Find where the given text appears and provide that cell's center as [x, y] coordinate. 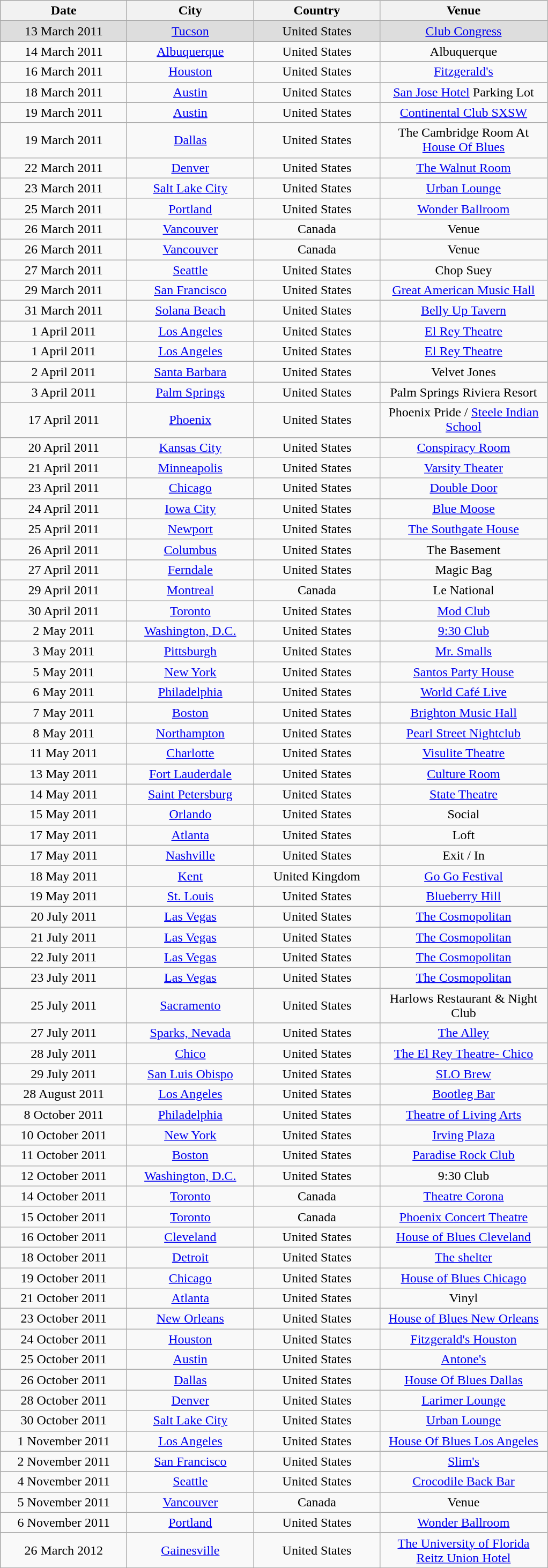
Nashville [190, 855]
4 November 2011 [64, 1482]
United Kingdom [317, 876]
22 March 2011 [64, 168]
San Luis Obispo [190, 1074]
30 October 2011 [64, 1421]
Iowa City [190, 509]
The Cambridge Room At House Of Blues [463, 140]
Antone's [463, 1360]
Palm Springs Riviera Resort [463, 392]
6 May 2011 [64, 692]
12 October 2011 [64, 1176]
20 July 2011 [64, 916]
Fort Lauderdale [190, 774]
24 October 2011 [64, 1339]
14 May 2011 [64, 794]
Belly Up Tavern [463, 311]
Charlotte [190, 753]
San Jose Hotel Parking Lot [463, 92]
Phoenix Concert Theatre [463, 1216]
19 May 2011 [64, 896]
Slim's [463, 1461]
23 October 2011 [64, 1319]
Chop Suey [463, 270]
Social [463, 815]
27 April 2011 [64, 570]
Theatre of Living Arts [463, 1115]
15 May 2011 [64, 815]
23 April 2011 [64, 488]
House of Blues New Orleans [463, 1319]
30 April 2011 [64, 610]
28 July 2011 [64, 1054]
Crocodile Back Bar [463, 1482]
8 May 2011 [64, 733]
New Orleans [190, 1319]
16 October 2011 [64, 1237]
Vinyl [463, 1298]
11 May 2011 [64, 753]
Kent [190, 876]
29 April 2011 [64, 590]
Fitzgerald's [463, 72]
25 October 2011 [64, 1360]
Fitzgerald's Houston [463, 1339]
Newport [190, 529]
14 October 2011 [64, 1196]
The University of Florida Reitz Union Hotel [463, 1550]
Sparks, Nevada [190, 1033]
Chico [190, 1054]
Palm Springs [190, 392]
Harlows Restaurant & Night Club [463, 1005]
18 October 2011 [64, 1257]
Conspiracy Room [463, 447]
Santos Party House [463, 672]
23 March 2011 [64, 188]
Santa Barbara [190, 372]
26 March 2012 [64, 1550]
Blue Moose [463, 509]
Varsity Theater [463, 468]
St. Louis [190, 896]
World Café Live [463, 692]
6 November 2011 [64, 1522]
Loft [463, 835]
Le National [463, 590]
Phoenix [190, 420]
Detroit [190, 1257]
26 April 2011 [64, 549]
Orlando [190, 815]
The El Rey Theatre- Chico [463, 1054]
Tucson [190, 31]
Gainesville [190, 1550]
Northampton [190, 733]
Theatre Corona [463, 1196]
13 March 2011 [64, 31]
21 April 2011 [64, 468]
Pearl Street Nightclub [463, 733]
Mod Club [463, 610]
18 May 2011 [64, 876]
Kansas City [190, 447]
1 November 2011 [64, 1441]
Date [64, 11]
Paradise Rock Club [463, 1155]
State Theatre [463, 794]
31 March 2011 [64, 311]
Mr. Smalls [463, 652]
26 October 2011 [64, 1380]
Go Go Festival [463, 876]
21 July 2011 [64, 937]
Phoenix Pride / Steele Indian School [463, 420]
28 August 2011 [64, 1094]
City [190, 11]
House of Blues Chicago [463, 1278]
Great American Music Hall [463, 290]
7 May 2011 [64, 713]
8 October 2011 [64, 1115]
5 May 2011 [64, 672]
The Basement [463, 549]
2 November 2011 [64, 1461]
Exit / In [463, 855]
3 May 2011 [64, 652]
Magic Bag [463, 570]
19 October 2011 [64, 1278]
22 July 2011 [64, 958]
23 July 2011 [64, 978]
28 October 2011 [64, 1400]
The shelter [463, 1257]
Pittsburgh [190, 652]
25 March 2011 [64, 208]
5 November 2011 [64, 1502]
Ferndale [190, 570]
House of Blues Cleveland [463, 1237]
Club Congress [463, 31]
SLO Brew [463, 1074]
Saint Petersburg [190, 794]
Culture Room [463, 774]
2 April 2011 [64, 372]
The Southgate House [463, 529]
10 October 2011 [64, 1135]
Sacramento [190, 1005]
Country [317, 11]
House Of Blues Los Angeles [463, 1441]
15 October 2011 [64, 1216]
Double Door [463, 488]
25 April 2011 [64, 529]
Minneapolis [190, 468]
21 October 2011 [64, 1298]
17 April 2011 [64, 420]
27 July 2011 [64, 1033]
The Walnut Room [463, 168]
14 March 2011 [64, 51]
16 March 2011 [64, 72]
Cleveland [190, 1237]
Velvet Jones [463, 372]
24 April 2011 [64, 509]
Montreal [190, 590]
Irving Plaza [463, 1135]
The Alley [463, 1033]
Blueberry Hill [463, 896]
Continental Club SXSW [463, 113]
Columbus [190, 549]
18 March 2011 [64, 92]
20 April 2011 [64, 447]
Larimer Lounge [463, 1400]
27 March 2011 [64, 270]
Visulite Theatre [463, 753]
11 October 2011 [64, 1155]
Solana Beach [190, 311]
2 May 2011 [64, 631]
29 July 2011 [64, 1074]
Brighton Music Hall [463, 713]
Bootleg Bar [463, 1094]
25 July 2011 [64, 1005]
29 March 2011 [64, 290]
House Of Blues Dallas [463, 1380]
13 May 2011 [64, 774]
3 April 2011 [64, 392]
